Identify which cell holds the provided text, then report its (X, Y) central coordinate. 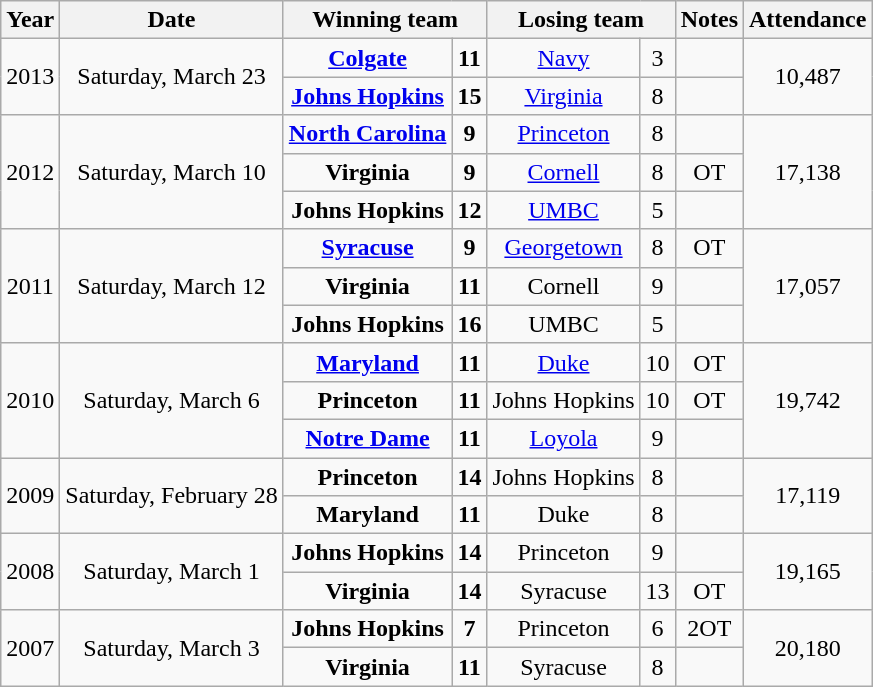
Notre Dame (368, 438)
Loyola (564, 438)
10,487 (808, 77)
3 (658, 58)
Year (30, 20)
Saturday, March 3 (172, 648)
17,119 (808, 496)
Colgate (368, 58)
15 (470, 96)
Saturday, March 10 (172, 172)
2011 (30, 286)
Saturday, March 6 (172, 400)
2009 (30, 496)
16 (470, 324)
2010 (30, 400)
North Carolina (368, 134)
Navy (564, 58)
Attendance (808, 20)
Saturday, March 23 (172, 77)
Date (172, 20)
6 (658, 629)
Losing team (581, 20)
Winning team (385, 20)
19,165 (808, 572)
Notes (709, 20)
13 (658, 591)
7 (470, 629)
2008 (30, 572)
17,138 (808, 172)
Saturday, March 12 (172, 286)
20,180 (808, 648)
Saturday, February 28 (172, 496)
Saturday, March 1 (172, 572)
17,057 (808, 286)
12 (470, 210)
2013 (30, 77)
2OT (709, 629)
19,742 (808, 400)
Georgetown (564, 248)
2012 (30, 172)
2007 (30, 648)
